Return the [X, Y] coordinate for the center point of the cell that contains the specified text.  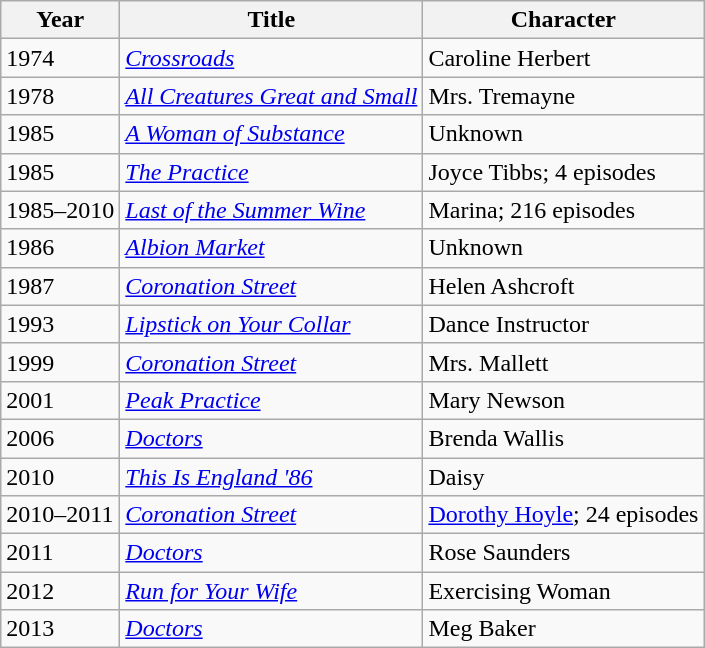
Lipstick on Your Collar [272, 324]
1999 [60, 362]
Brenda Wallis [564, 438]
Run for Your Wife [272, 591]
Caroline Herbert [564, 58]
Albion Market [272, 248]
Character [564, 20]
2010–2011 [60, 515]
Dorothy Hoyle; 24 episodes [564, 515]
Title [272, 20]
Exercising Woman [564, 591]
A Woman of Substance [272, 134]
Rose Saunders [564, 553]
Mary Newson [564, 400]
Crossroads [272, 58]
2011 [60, 553]
Last of the Summer Wine [272, 210]
Peak Practice [272, 400]
Dance Instructor [564, 324]
Meg Baker [564, 629]
1987 [60, 286]
2010 [60, 477]
Daisy [564, 477]
1974 [60, 58]
2006 [60, 438]
1978 [60, 96]
Mrs. Tremayne [564, 96]
This Is England '86 [272, 477]
2001 [60, 400]
Joyce Tibbs; 4 episodes [564, 172]
1985–2010 [60, 210]
Helen Ashcroft [564, 286]
2013 [60, 629]
1986 [60, 248]
Marina; 216 episodes [564, 210]
Year [60, 20]
2012 [60, 591]
Mrs. Mallett [564, 362]
The Practice [272, 172]
All Creatures Great and Small [272, 96]
1993 [60, 324]
